Find where the given text appears and provide that cell's center as [X, Y] coordinate. 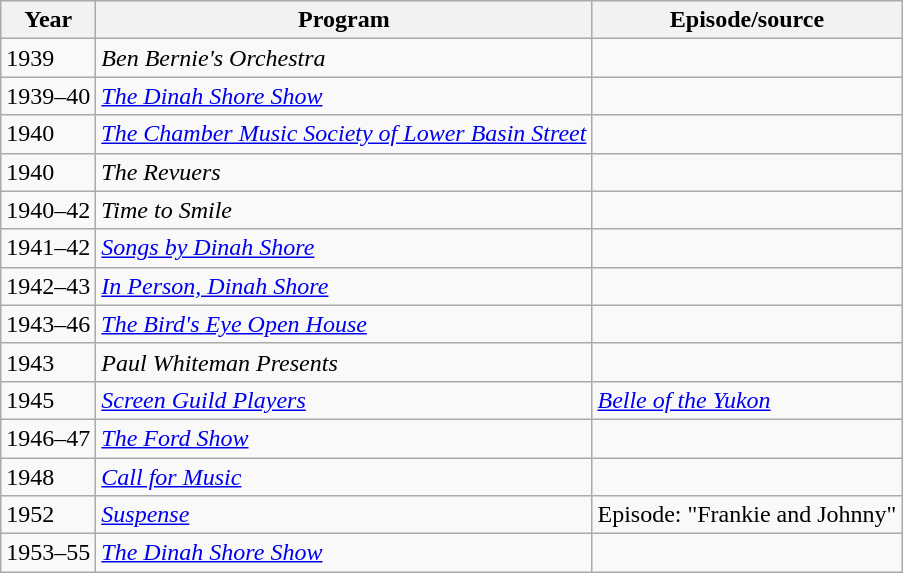
1948 [48, 477]
The Ford Show [344, 438]
Suspense [344, 515]
1946–47 [48, 438]
Program [344, 20]
1942–43 [48, 286]
Time to Smile [344, 210]
Year [48, 20]
The Chamber Music Society of Lower Basin Street [344, 134]
Ben Bernie's Orchestra [344, 58]
Call for Music [344, 477]
Paul Whiteman Presents [344, 362]
Episode: "Frankie and Johnny" [747, 515]
1940–42 [48, 210]
Belle of the Yukon [747, 400]
Screen Guild Players [344, 400]
1941–42 [48, 248]
1939 [48, 58]
1945 [48, 400]
The Bird's Eye Open House [344, 324]
In Person, Dinah Shore [344, 286]
1952 [48, 515]
1953–55 [48, 553]
The Revuers [344, 172]
1943–46 [48, 324]
Songs by Dinah Shore [344, 248]
1939–40 [48, 96]
1943 [48, 362]
Episode/source [747, 20]
